Pinpoint the cell where the given text exists, returning its [x, y] midpoint coordinate. 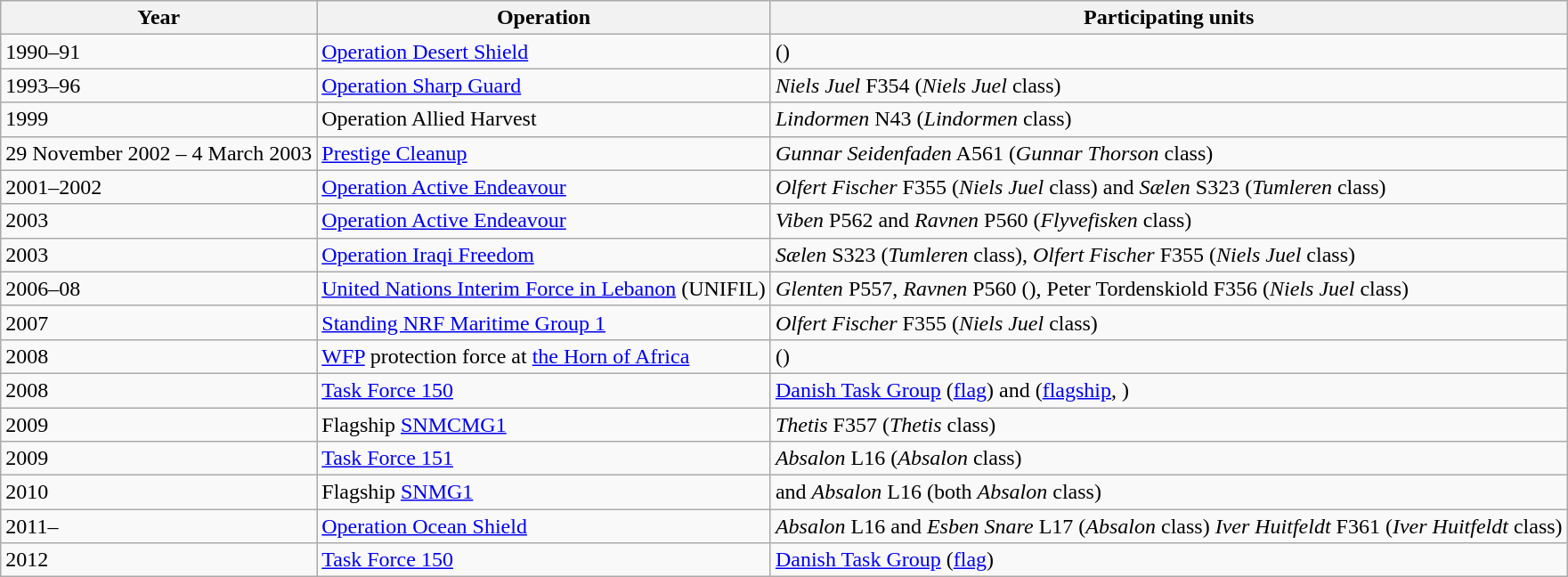
and Absalon L16 (both Absalon class) [1168, 492]
Danish Task Group (flag) and (flagship, ) [1168, 390]
2011– [158, 526]
Glenten P557, Ravnen P560 (), Peter Tordenskiold F356 (Niels Juel class) [1168, 288]
Operation Ocean Shield [544, 526]
Olfert Fischer F355 (Niels Juel class) and Sælen S323 (Tumleren class) [1168, 187]
Viben P562 and Ravnen P560 (Flyvefisken class) [1168, 221]
29 November 2002 – 4 March 2003 [158, 153]
Lindormen N43 (Lindormen class) [1168, 119]
Niels Juel F354 (Niels Juel class) [1168, 85]
Thetis F357 (Thetis class) [1168, 425]
Absalon L16 and Esben Snare L17 (Absalon class) Iver Huitfeldt F361 (Iver Huitfeldt class) [1168, 526]
Year [158, 18]
2007 [158, 322]
1999 [158, 119]
2012 [158, 560]
Operation Iraqi Freedom [544, 255]
WFP protection force at the Horn of Africa [544, 356]
1993–96 [158, 85]
Operation Sharp Guard [544, 85]
Danish Task Group (flag) [1168, 560]
Standing NRF Maritime Group 1 [544, 322]
Operation Desert Shield [544, 52]
Prestige Cleanup [544, 153]
Operation [544, 18]
1990–91 [158, 52]
2001–2002 [158, 187]
2006–08 [158, 288]
Operation Allied Harvest [544, 119]
Task Force 151 [544, 459]
Flagship SNMCMG1 [544, 425]
Olfert Fischer F355 (Niels Juel class) [1168, 322]
Absalon L16 (Absalon class) [1168, 459]
Flagship SNMG1 [544, 492]
Gunnar Seidenfaden A561 (Gunnar Thorson class) [1168, 153]
United Nations Interim Force in Lebanon (UNIFIL) [544, 288]
Sælen S323 (Tumleren class), Olfert Fischer F355 (Niels Juel class) [1168, 255]
Participating units [1168, 18]
2010 [158, 492]
